For the text-containing cell, return its midpoint in (X, Y) coordinate format. 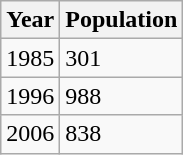
Population (122, 20)
1996 (30, 96)
838 (122, 134)
301 (122, 58)
988 (122, 96)
2006 (30, 134)
1985 (30, 58)
Year (30, 20)
